Return (x, y) of the center of cell containing provided text 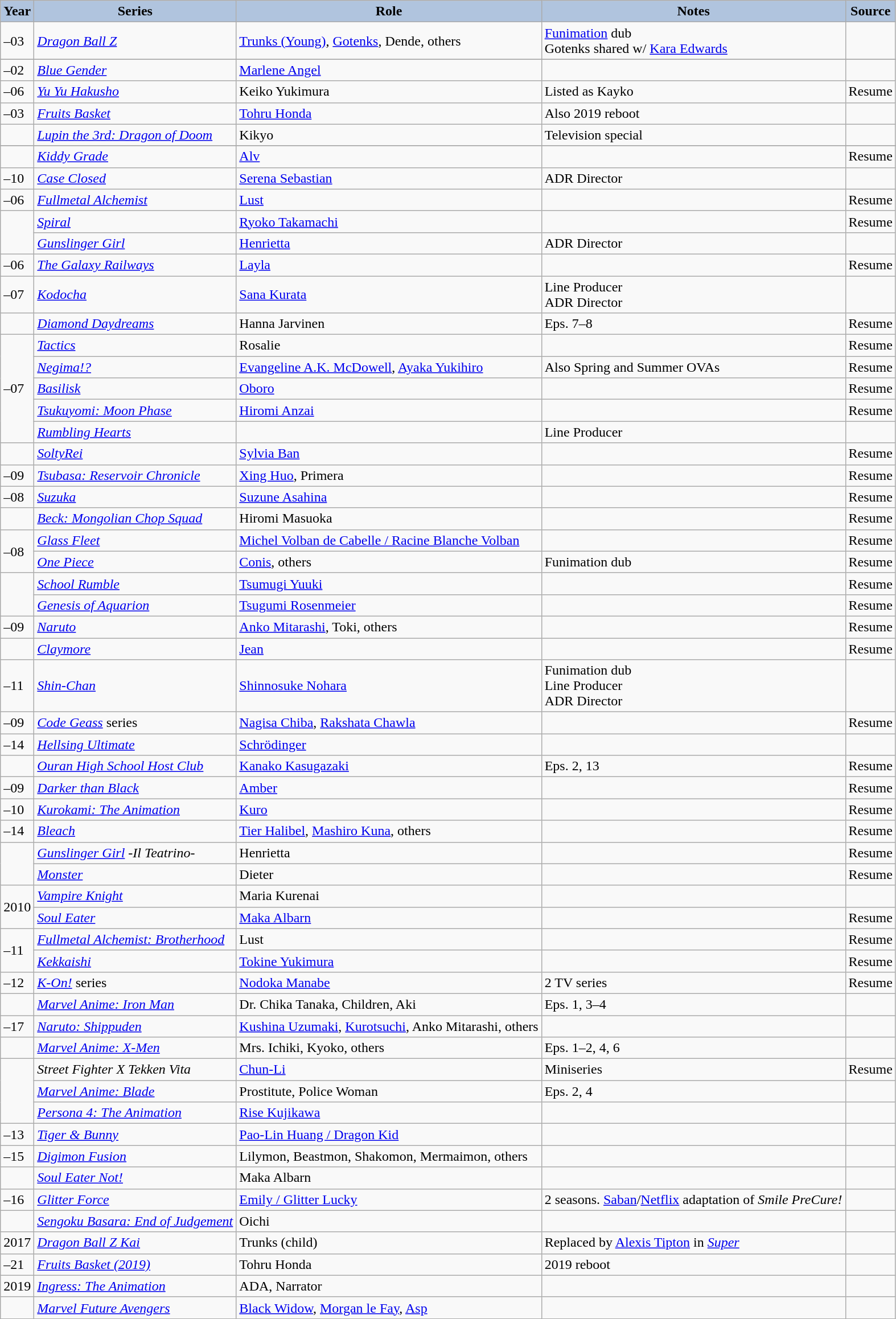
Bleach (135, 831)
Street Fighter X Tekken Vita (135, 1070)
Suzune Asahina (389, 497)
Fruits Basket (135, 113)
Genesis of Aquarion (135, 605)
Kuro (389, 810)
Keiko Yukimura (389, 92)
Ouran High School Host Club (135, 766)
Hanna Jarvinen (389, 324)
Dieter (389, 874)
Trunks (Young), Gotenks, Dende, others (389, 41)
Sana Kurata (389, 294)
Alv (389, 157)
Tier Halibel, Mashiro Kuna, others (389, 831)
Tiger & Bunny (135, 1135)
Kikyo (389, 135)
Marvel Future Avengers (135, 1308)
Persona 4: The Animation (135, 1113)
Sylvia Ban (389, 454)
Dragon Ball Z (135, 41)
Oichi (389, 1221)
Nagisa Chiba, Rakshata Chawla (389, 723)
Source (870, 11)
Funimation dub (693, 562)
Shinnosuke Nohara (389, 686)
–17 (17, 1026)
Also 2019 reboot (693, 113)
Digimon Fusion (135, 1156)
Dr. Chika Tanaka, Children, Aki (389, 1004)
–15 (17, 1156)
SoltyRei (135, 454)
Blue Gender (135, 70)
Naruto (135, 627)
Hiromi Masuoka (389, 519)
Oboro (389, 389)
Rosalie (389, 346)
Eps. 2, 4 (693, 1091)
Fullmetal Alchemist: Brotherhood (135, 939)
Eps. 2, 13 (693, 766)
Marvel Anime: Blade (135, 1091)
Case Closed (135, 178)
Soul Eater (135, 918)
Amber (389, 788)
Spiral (135, 221)
Vampire Knight (135, 896)
Code Geass series (135, 723)
Hiromi Anzai (389, 410)
Shin-Chan (135, 686)
Tokine Yukimura (389, 961)
Kanako Kasugazaki (389, 766)
Trunks (child) (389, 1243)
Soul Eater Not! (135, 1178)
Naruto: Shippuden (135, 1026)
–13 (17, 1135)
Kiddy Grade (135, 157)
Year (17, 11)
Layla (389, 265)
Monster (135, 874)
Gunslinger Girl (135, 243)
Prostitute, Police Woman (389, 1091)
Diamond Daydreams (135, 324)
2010 (17, 907)
Dragon Ball Z Kai (135, 1243)
Kekkaishi (135, 961)
Rumbling Hearts (135, 432)
2019 reboot (693, 1264)
Nodoka Manabe (389, 983)
School Rumble (135, 584)
Glass Fleet (135, 540)
Tsubasa: Reservoir Chronicle (135, 475)
Ingress: The Animation (135, 1286)
Marvel Anime: Iron Man (135, 1004)
Also Spring and Summer OVAs (693, 367)
Maria Kurenai (389, 896)
Series (135, 11)
The Galaxy Railways (135, 265)
Claymore (135, 648)
Black Widow, Morgan le Fay, Asp (389, 1308)
2019 (17, 1286)
Fullmetal Alchemist (135, 200)
One Piece (135, 562)
Tactics (135, 346)
Beck: Mongolian Chop Squad (135, 519)
Kurokami: The Animation (135, 810)
Tsugumi Rosenmeier (389, 605)
Conis, others (389, 562)
Lupin the 3rd: Dragon of Doom (135, 135)
–16 (17, 1199)
Sengoku Basara: End of Judgement (135, 1221)
–02 (17, 70)
Hellsing Ultimate (135, 745)
Gunslinger Girl -Il Teatrino- (135, 853)
Eps. 7–8 (693, 324)
Line ProducerADR Director (693, 294)
Negima!? (135, 367)
Marlene Angel (389, 70)
Rise Kujikawa (389, 1113)
2017 (17, 1243)
Ryoko Takamachi (389, 221)
Funimation dubLine ProducerADR Director (693, 686)
Tsumugi Yuuki (389, 584)
K-On! series (135, 983)
Funimation dubGotenks shared w/ Kara Edwards (693, 41)
2 seasons. Saban/Netflix adaptation of Smile PreCure! (693, 1199)
Notes (693, 11)
Kodocha (135, 294)
Tsukuyomi: Moon Phase (135, 410)
2 TV series (693, 983)
Miniseries (693, 1070)
Fruits Basket (2019) (135, 1264)
Basilisk (135, 389)
Anko Mitarashi, Toki, others (389, 627)
Replaced by Alexis Tipton in Super (693, 1243)
Michel Volban de Cabelle / Racine Blanche Volban (389, 540)
Eps. 1, 3–4 (693, 1004)
Listed as Kayko (693, 92)
Marvel Anime: X-Men (135, 1048)
Xing Huo, Primera (389, 475)
Schrödinger (389, 745)
Mrs. Ichiki, Kyoko, others (389, 1048)
Glitter Force (135, 1199)
Role (389, 11)
Jean (389, 648)
Suzuka (135, 497)
Television special (693, 135)
Kushina Uzumaki, Kurotsuchi, Anko Mitarashi, others (389, 1026)
Line Producer (693, 432)
Emily / Glitter Lucky (389, 1199)
Evangeline A.K. McDowell, Ayaka Yukihiro (389, 367)
Serena Sebastian (389, 178)
Darker than Black (135, 788)
Yu Yu Hakusho (135, 92)
–12 (17, 983)
Chun-Li (389, 1070)
Eps. 1–2, 4, 6 (693, 1048)
Pao-Lin Huang / Dragon Kid (389, 1135)
–21 (17, 1264)
Lilymon, Beastmon, Shakomon, Mermaimon, others (389, 1156)
ADA, Narrator (389, 1286)
